For the text-containing cell, return its midpoint in (X, Y) coordinate format. 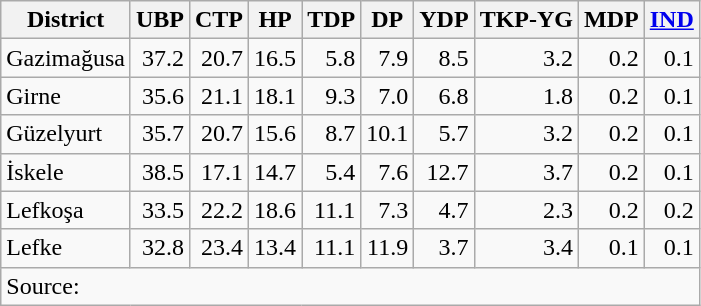
11.9 (388, 248)
Lefke (66, 248)
TKP-YG (526, 20)
4.7 (444, 210)
37.2 (160, 58)
9.3 (332, 96)
Lefkoşa (66, 210)
10.1 (388, 134)
12.7 (444, 172)
5.4 (332, 172)
DP (388, 20)
1.8 (526, 96)
8.7 (332, 134)
6.8 (444, 96)
CTP (218, 20)
8.5 (444, 58)
5.7 (444, 134)
3.4 (526, 248)
İskele (66, 172)
35.7 (160, 134)
District (66, 20)
7.3 (388, 210)
32.8 (160, 248)
YDP (444, 20)
2.3 (526, 210)
UBP (160, 20)
14.7 (276, 172)
TDP (332, 20)
7.9 (388, 58)
Source: (350, 286)
15.6 (276, 134)
13.4 (276, 248)
21.1 (218, 96)
Güzelyurt (66, 134)
18.6 (276, 210)
18.1 (276, 96)
MDP (612, 20)
7.0 (388, 96)
Girne (66, 96)
Gazimağusa (66, 58)
17.1 (218, 172)
IND (672, 20)
16.5 (276, 58)
7.6 (388, 172)
35.6 (160, 96)
33.5 (160, 210)
5.8 (332, 58)
22.2 (218, 210)
HP (276, 20)
38.5 (160, 172)
23.4 (218, 248)
